Locate the cell with the specified text and output its (x, y) center coordinate. 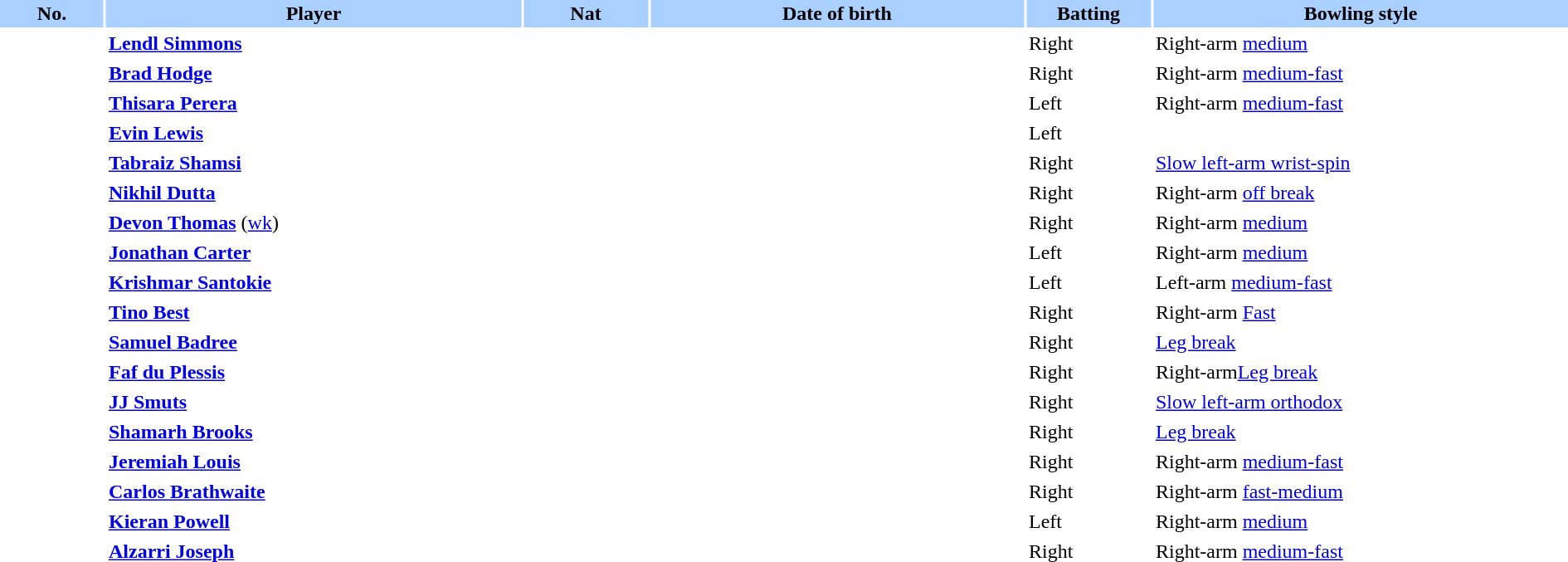
Jonathan Carter (314, 252)
Right-arm off break (1361, 193)
Player (314, 13)
Batting (1088, 13)
No. (51, 13)
Kieran Powell (314, 521)
Nikhil Dutta (314, 193)
JJ Smuts (314, 402)
Slow left-arm wrist-spin (1361, 163)
Jeremiah Louis (314, 462)
Bowling style (1361, 13)
Faf du Plessis (314, 372)
Nat (586, 13)
Date of birth (837, 13)
Thisara Perera (314, 103)
Tino Best (314, 312)
Evin Lewis (314, 133)
Carlos Brathwaite (314, 491)
Tabraiz Shamsi (314, 163)
Devon Thomas (wk) (314, 222)
Samuel Badree (314, 342)
Shamarh Brooks (314, 432)
Brad Hodge (314, 73)
Right-arm Fast (1361, 312)
Left-arm medium-fast (1361, 282)
Krishmar Santokie (314, 282)
Right-arm fast-medium (1361, 491)
Slow left-arm orthodox (1361, 402)
Lendl Simmons (314, 43)
Right-armLeg break (1361, 372)
